Pinpoint the cell where the given text exists, returning its [x, y] midpoint coordinate. 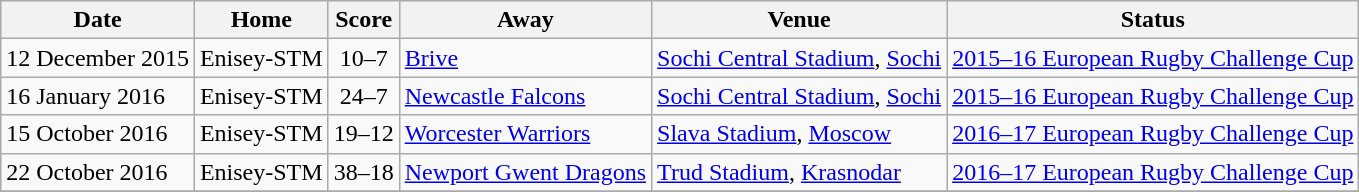
10–7 [364, 58]
Slava Stadium, Moscow [800, 134]
38–18 [364, 172]
22 October 2016 [98, 172]
15 October 2016 [98, 134]
12 December 2015 [98, 58]
Venue [800, 20]
Score [364, 20]
Status [1153, 20]
Newcastle Falcons [525, 96]
19–12 [364, 134]
Date [98, 20]
24–7 [364, 96]
Brive [525, 58]
Away [525, 20]
Trud Stadium, Krasnodar [800, 172]
Worcester Warriors [525, 134]
16 January 2016 [98, 96]
Newport Gwent Dragons [525, 172]
Home [261, 20]
